Provide the (x, y) coordinate of the cell's center where the given text is located.  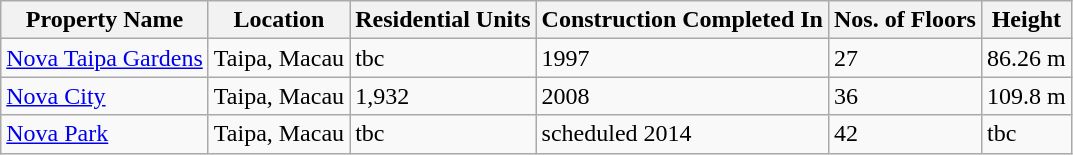
scheduled 2014 (682, 134)
Nova Taipa Gardens (105, 58)
Height (1026, 20)
Nos. of Floors (904, 20)
27 (904, 58)
1,932 (443, 96)
42 (904, 134)
Nova City (105, 96)
Nova Park (105, 134)
109.8 m (1026, 96)
Location (278, 20)
86.26 m (1026, 58)
2008 (682, 96)
1997 (682, 58)
Construction Completed In (682, 20)
Residential Units (443, 20)
36 (904, 96)
Property Name (105, 20)
